For the text-containing cell, return its midpoint in [X, Y] coordinate format. 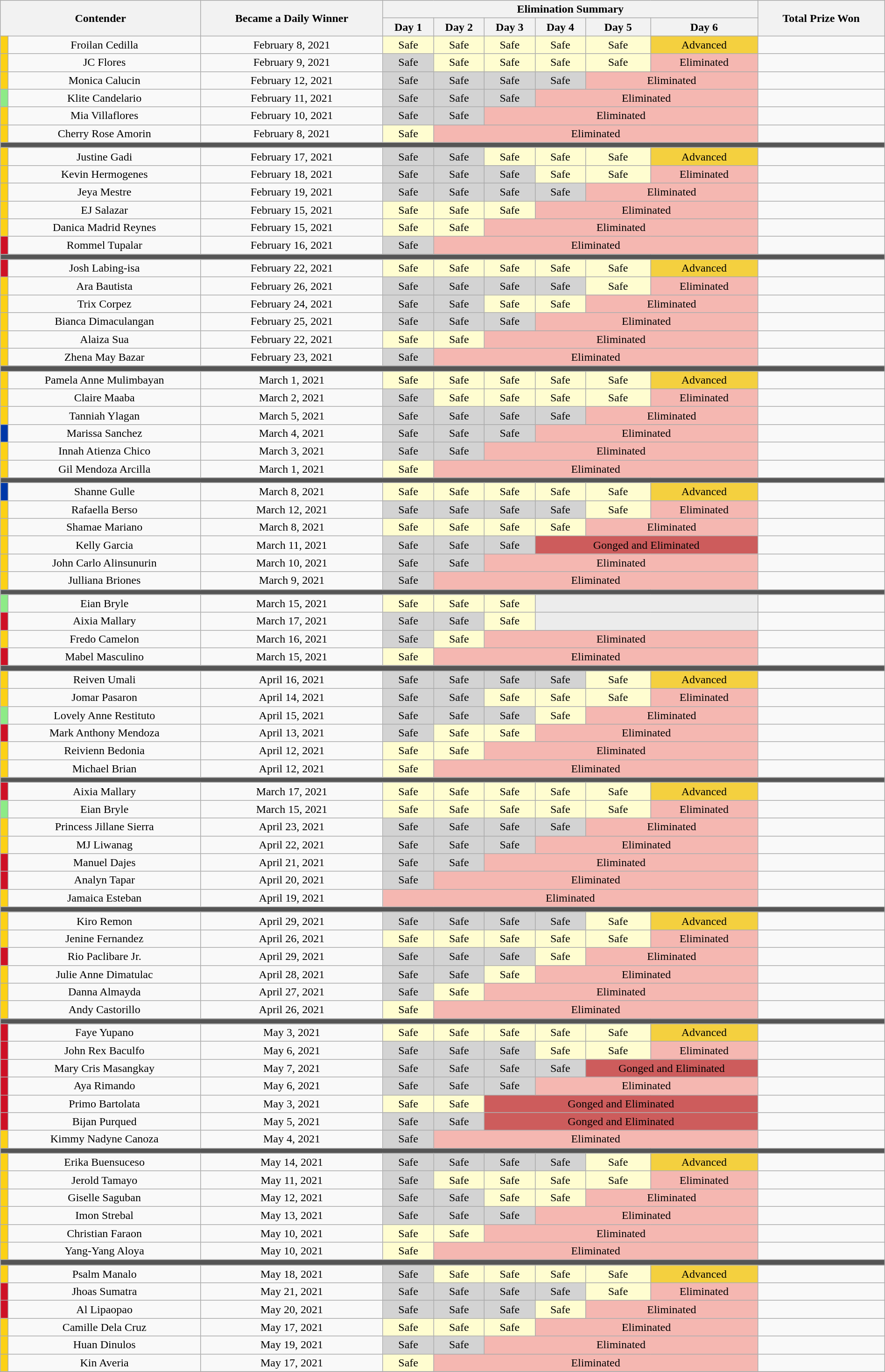
April 16, 2021 [292, 679]
February 17, 2021 [292, 156]
Became a Daily Winner [292, 18]
February 11, 2021 [292, 98]
March 5, 2021 [292, 415]
Princess Jillane Sierra [105, 827]
February 9, 2021 [292, 63]
February 18, 2021 [292, 174]
Rio Paclibare Jr. [105, 956]
Contender [101, 18]
March 10, 2021 [292, 563]
Ara Bautista [105, 286]
April 13, 2021 [292, 733]
Faye Yupano [105, 1033]
Claire Maaba [105, 398]
February 24, 2021 [292, 304]
Pamela Anne Mulimbayan [105, 380]
Camille Dela Cruz [105, 1327]
Jenine Fernandez [105, 938]
Imon Strebal [105, 1215]
May 18, 2021 [292, 1274]
May 14, 2021 [292, 1162]
Rafaella Berso [105, 510]
Analyn Tapar [105, 880]
Psalm Manalo [105, 1274]
Shamae Mariano [105, 527]
Aya Rimando [105, 1086]
May 4, 2021 [292, 1139]
Day 6 [704, 27]
Erika Buensuceso [105, 1162]
Bianca Dimaculangan [105, 322]
April 27, 2021 [292, 992]
Tanniah Ylagan [105, 415]
February 10, 2021 [292, 116]
Froilan Cedilla [105, 45]
Julliana Briones [105, 581]
May 11, 2021 [292, 1180]
John Carlo Alinsunurin [105, 563]
May 13, 2021 [292, 1215]
MJ Liwanag [105, 845]
JC Flores [105, 63]
Mabel Masculino [105, 657]
Bijan Purqued [105, 1121]
Mark Anthony Mendoza [105, 733]
April 21, 2021 [292, 862]
Jerold Tamayo [105, 1180]
Cherry Rose Amorin [105, 133]
February 12, 2021 [292, 80]
Gil Mendoza Arcilla [105, 469]
Jomar Pasaron [105, 697]
Elimination Summary [570, 9]
March 4, 2021 [292, 433]
Danna Almayda [105, 992]
May 21, 2021 [292, 1292]
Primo Bartolata [105, 1104]
Reiven Umali [105, 679]
Yang-Yang Aloya [105, 1251]
Day 1 [408, 27]
Huan Dinulos [105, 1345]
Reivienn Bedonia [105, 751]
Kevin Hermogenes [105, 174]
February 16, 2021 [292, 245]
Giselle Saguban [105, 1197]
Klite Candelario [105, 98]
May 12, 2021 [292, 1197]
April 28, 2021 [292, 974]
May 5, 2021 [292, 1121]
Josh Labing-isa [105, 268]
April 14, 2021 [292, 697]
March 11, 2021 [292, 545]
Total Prize Won [821, 18]
Rommel Tupalar [105, 245]
March 2, 2021 [292, 398]
Monica Calucin [105, 80]
Trix Corpez [105, 304]
February 26, 2021 [292, 286]
Marissa Sanchez [105, 433]
Day 2 [459, 27]
Kelly Garcia [105, 545]
March 9, 2021 [292, 581]
May 7, 2021 [292, 1068]
John Rex Baculfo [105, 1050]
Jamaica Esteban [105, 898]
Michael Brian [105, 769]
Jhoas Sumatra [105, 1292]
Lovely Anne Restituto [105, 715]
Kimmy Nadyne Canoza [105, 1139]
April 22, 2021 [292, 845]
Day 4 [560, 27]
March 3, 2021 [292, 451]
February 23, 2021 [292, 357]
Day 3 [510, 27]
Mary Cris Masangkay [105, 1068]
Innah Atienza Chico [105, 451]
Shanne Gulle [105, 492]
Andy Castorillo [105, 1010]
Al Lipaopao [105, 1309]
Kiro Remon [105, 921]
May 20, 2021 [292, 1309]
February 25, 2021 [292, 322]
April 19, 2021 [292, 898]
Christian Faraon [105, 1233]
Mia Villaflores [105, 116]
April 23, 2021 [292, 827]
May 19, 2021 [292, 1345]
Zhena May Bazar [105, 357]
Fredo Camelon [105, 639]
Danica Madrid Reynes [105, 228]
March 16, 2021 [292, 639]
March 12, 2021 [292, 510]
April 20, 2021 [292, 880]
Justine Gadi [105, 156]
Kin Averia [105, 1363]
February 19, 2021 [292, 192]
Alaiza Sua [105, 339]
April 15, 2021 [292, 715]
Jeya Mestre [105, 192]
Day 5 [618, 27]
Manuel Dajes [105, 862]
Julie Anne Dimatulac [105, 974]
EJ Salazar [105, 210]
